Find where the given text appears and provide that cell's center as (X, Y) coordinate. 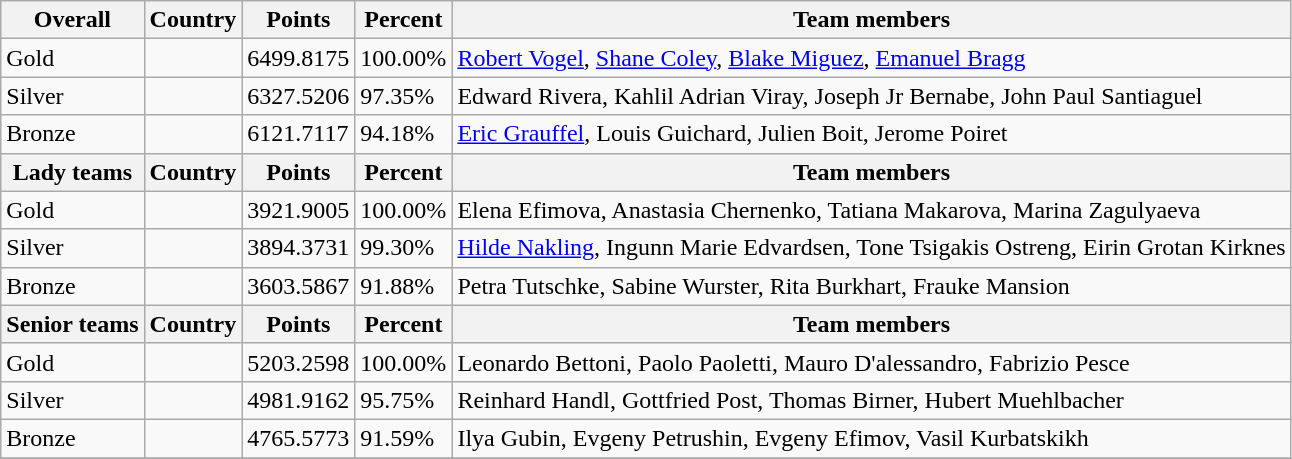
Reinhard Handl, Gottfried Post, Thomas Birner, Hubert Muehlbacher (872, 400)
4981.9162 (298, 400)
91.88% (404, 286)
3921.9005 (298, 210)
5203.2598 (298, 362)
Robert Vogel, Shane Coley, Blake Miguez, Emanuel Bragg (872, 58)
Elena Efimova, Anastasia Chernenko, Tatiana Makarova, Marina Zagulyaeva (872, 210)
95.75% (404, 400)
99.30% (404, 248)
6499.8175 (298, 58)
Leonardo Bettoni, Paolo Paoletti, Mauro D'alessandro, Fabrizio Pesce (872, 362)
Ilya Gubin, Evgeny Petrushin, Evgeny Efimov, Vasil Kurbatskikh (872, 438)
97.35% (404, 96)
Eric Grauffel, Louis Guichard, Julien Boit, Jerome Poiret (872, 134)
Hilde Nakling, Ingunn Marie Edvardsen, Tone Tsigakis Ostreng, Eirin Grotan Kirknes (872, 248)
Lady teams (72, 172)
3603.5867 (298, 286)
4765.5773 (298, 438)
91.59% (404, 438)
Petra Tutschke, Sabine Wurster, Rita Burkhart, Frauke Mansion (872, 286)
94.18% (404, 134)
Overall (72, 20)
Senior teams (72, 324)
6327.5206 (298, 96)
Edward Rivera, Kahlil Adrian Viray, Joseph Jr Bernabe, John Paul Santiaguel (872, 96)
6121.7117 (298, 134)
3894.3731 (298, 248)
